Return (X, Y) of the center of cell containing provided text 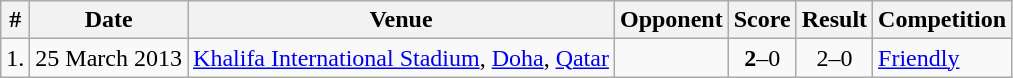
Khalifa International Stadium, Doha, Qatar (402, 58)
25 March 2013 (109, 58)
Opponent (671, 20)
Friendly (942, 58)
Result (834, 20)
Date (109, 20)
1. (16, 58)
# (16, 20)
Venue (402, 20)
Score (762, 20)
Competition (942, 20)
